Identify which cell holds the provided text, then report its (X, Y) central coordinate. 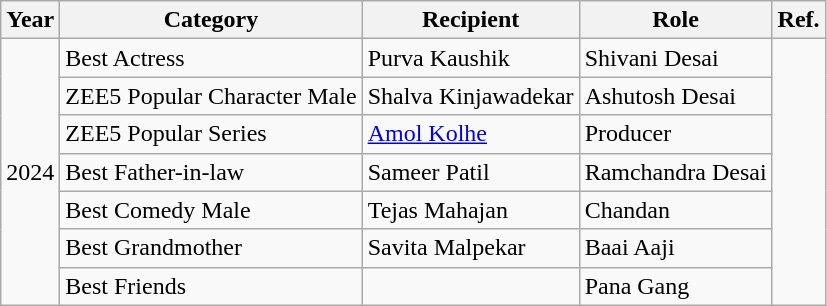
Best Actress (211, 58)
Purva Kaushik (470, 58)
Sameer Patil (470, 172)
Savita Malpekar (470, 248)
Amol Kolhe (470, 134)
Role (676, 20)
Ashutosh Desai (676, 96)
ZEE5 Popular Character Male (211, 96)
Best Grandmother (211, 248)
Category (211, 20)
Year (30, 20)
Shivani Desai (676, 58)
Ramchandra Desai (676, 172)
Tejas Mahajan (470, 210)
Ref. (798, 20)
ZEE5 Popular Series (211, 134)
Best Friends (211, 286)
Shalva Kinjawadekar (470, 96)
2024 (30, 172)
Baai Aaji (676, 248)
Pana Gang (676, 286)
Recipient (470, 20)
Chandan (676, 210)
Producer (676, 134)
Best Father-in-law (211, 172)
Best Comedy Male (211, 210)
